Determine the (x, y) coordinate at the center of the cell enclosing the given text.  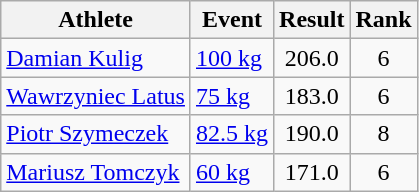
Rank (384, 20)
82.5 kg (232, 134)
8 (384, 134)
206.0 (312, 58)
Damian Kulig (96, 58)
100 kg (232, 58)
Wawrzyniec Latus (96, 96)
75 kg (232, 96)
Athlete (96, 20)
183.0 (312, 96)
171.0 (312, 172)
60 kg (232, 172)
Mariusz Tomczyk (96, 172)
Piotr Szymeczek (96, 134)
Result (312, 20)
Event (232, 20)
190.0 (312, 134)
